Output the (x, y) coordinate of the center of the cell containing the given text.  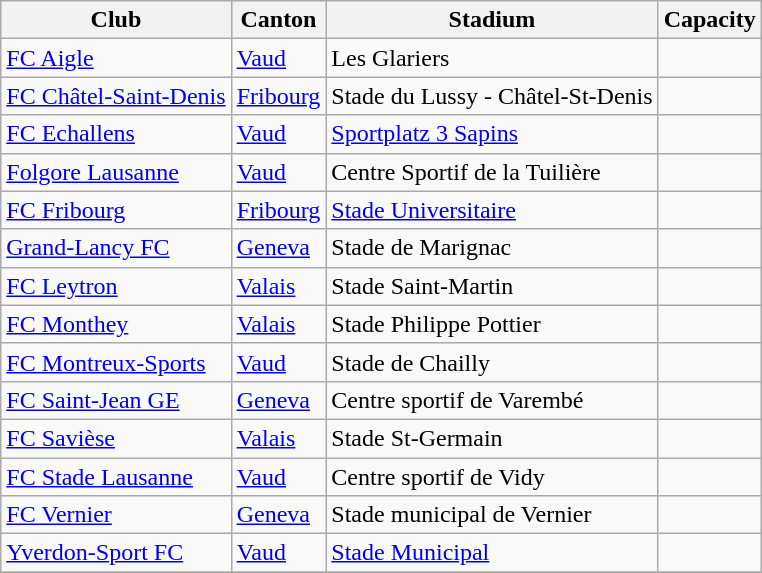
Capacity (710, 20)
FC Echallens (116, 134)
Stade Universitaire (492, 210)
Centre Sportif de la Tuilière (492, 172)
Les Glariers (492, 58)
Sportplatz 3 Sapins (492, 134)
Stade municipal de Vernier (492, 515)
Stade Municipal (492, 553)
Stade de Marignac (492, 248)
FC Vernier (116, 515)
FC Châtel-Saint-Denis (116, 96)
Club (116, 20)
Canton (278, 20)
FC Fribourg (116, 210)
Stade Philippe Pottier (492, 324)
FC Savièse (116, 438)
Folgore Lausanne (116, 172)
Yverdon-Sport FC (116, 553)
FC Stade Lausanne (116, 477)
FC Leytron (116, 286)
FC Monthey (116, 324)
Centre sportif de Vidy (492, 477)
Stade de Chailly (492, 362)
Stadium (492, 20)
Centre sportif de Varembé (492, 400)
Stade St-Germain (492, 438)
Grand-Lancy FC (116, 248)
Stade du Lussy - Châtel-St-Denis (492, 96)
FC Saint-Jean GE (116, 400)
FC Montreux-Sports (116, 362)
Stade Saint-Martin (492, 286)
FC Aigle (116, 58)
